Extract the [X, Y] coordinate from the center of the cell holding the provided text.  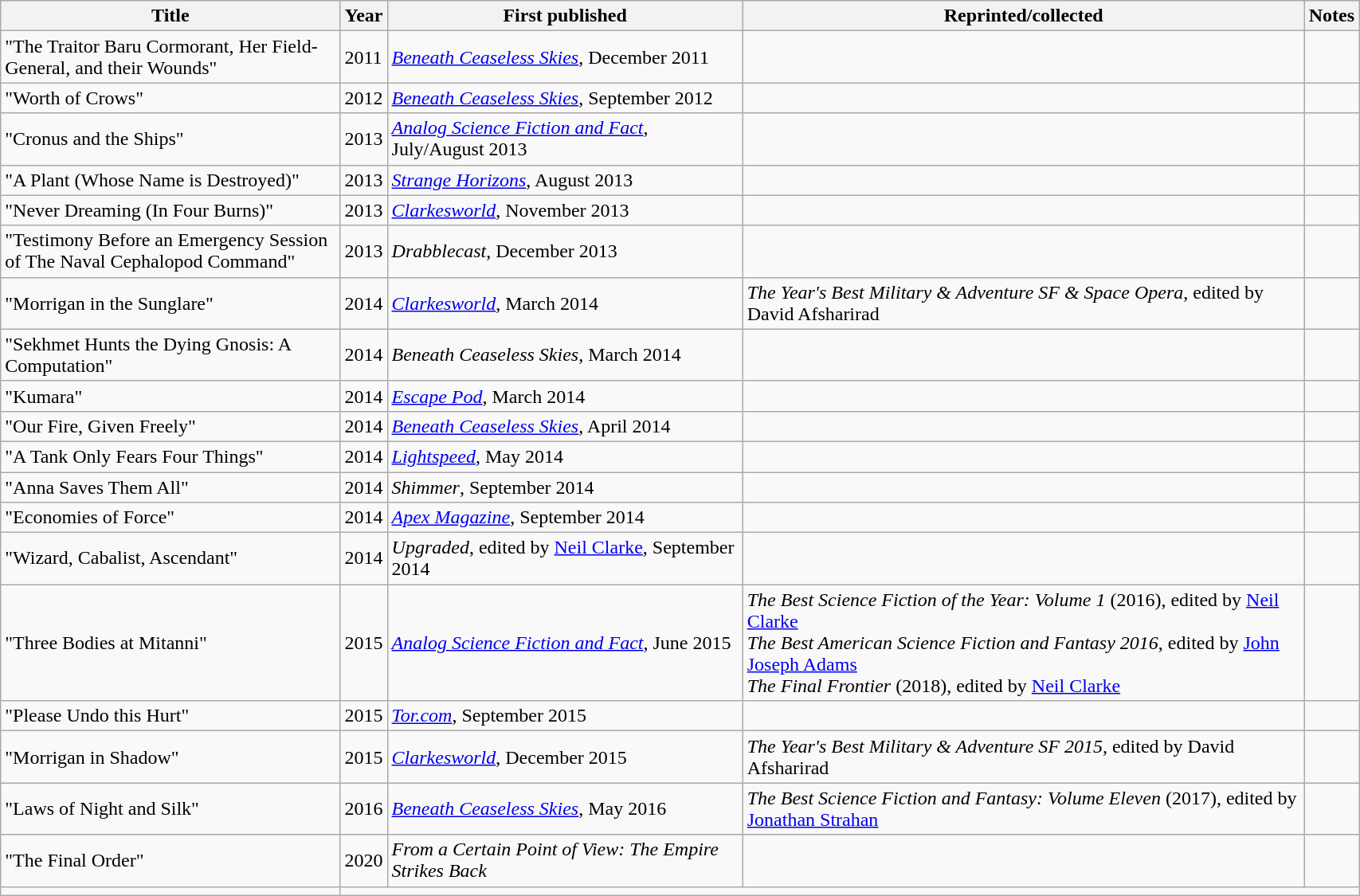
Clarkesworld, March 2014 [565, 303]
"Our Fire, Given Freely" [170, 426]
The Year's Best Military & Adventure SF 2015, edited by David Afsharirad [1023, 757]
"Testimony Before an Emergency Session of The Naval Cephalopod Command" [170, 252]
2011 [363, 57]
"Anna Saves Them All" [170, 487]
Analog Science Fiction and Fact, July/August 2013 [565, 139]
Beneath Ceaseless Skies, May 2016 [565, 809]
Strange Horizons, August 2013 [565, 180]
"A Plant (Whose Name is Destroyed)" [170, 180]
Beneath Ceaseless Skies, April 2014 [565, 426]
"Three Bodies at Mitanni" [170, 643]
"The Final Order" [170, 860]
Title [170, 16]
"Morrigan in the Sunglare" [170, 303]
Upgraded, edited by Neil Clarke, September 2014 [565, 559]
Notes [1331, 16]
"Please Undo this Hurt" [170, 716]
Drabblecast, December 2013 [565, 252]
"Economies of Force" [170, 518]
Analog Science Fiction and Fact, June 2015 [565, 643]
Clarkesworld, November 2013 [565, 210]
"Morrigan in Shadow" [170, 757]
Beneath Ceaseless Skies, December 2011 [565, 57]
2012 [363, 98]
"Kumara" [170, 396]
Tor.com, September 2015 [565, 716]
Shimmer, September 2014 [565, 487]
"Wizard, Cabalist, Ascendant" [170, 559]
Escape Pod, March 2014 [565, 396]
Beneath Ceaseless Skies, September 2012 [565, 98]
The Best Science Fiction and Fantasy: Volume Eleven (2017), edited by Jonathan Strahan [1023, 809]
"Worth of Crows" [170, 98]
"Never Dreaming (In Four Burns)" [170, 210]
2016 [363, 809]
Apex Magazine, September 2014 [565, 518]
Year [363, 16]
Beneath Ceaseless Skies, March 2014 [565, 355]
"A Tank Only Fears Four Things" [170, 456]
"Sekhmet Hunts the Dying Gnosis: A Computation" [170, 355]
"The Traitor Baru Cormorant, Her Field-General, and their Wounds" [170, 57]
Lightspeed, May 2014 [565, 456]
"Cronus and the Ships" [170, 139]
The Year's Best Military & Adventure SF & Space Opera, edited by David Afsharirad [1023, 303]
From a Certain Point of View: The Empire Strikes Back [565, 860]
Reprinted/collected [1023, 16]
"Laws of Night and Silk" [170, 809]
2020 [363, 860]
Clarkesworld, December 2015 [565, 757]
First published [565, 16]
